Provide the [x, y] coordinate of the cell's center where the given text is located.  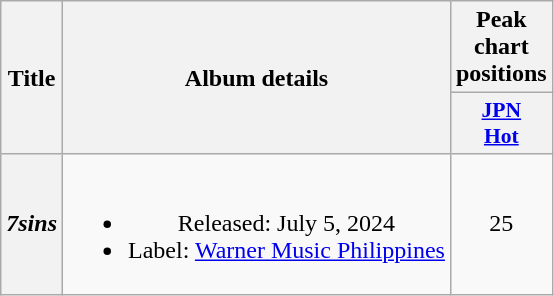
JPNHot [501, 124]
Peak chart positions [501, 47]
7sins [32, 224]
Released: July 5, 2024Label: Warner Music Philippines [257, 224]
Album details [257, 78]
25 [501, 224]
Title [32, 78]
